Output the [x, y] coordinate of the center of the cell containing the given text.  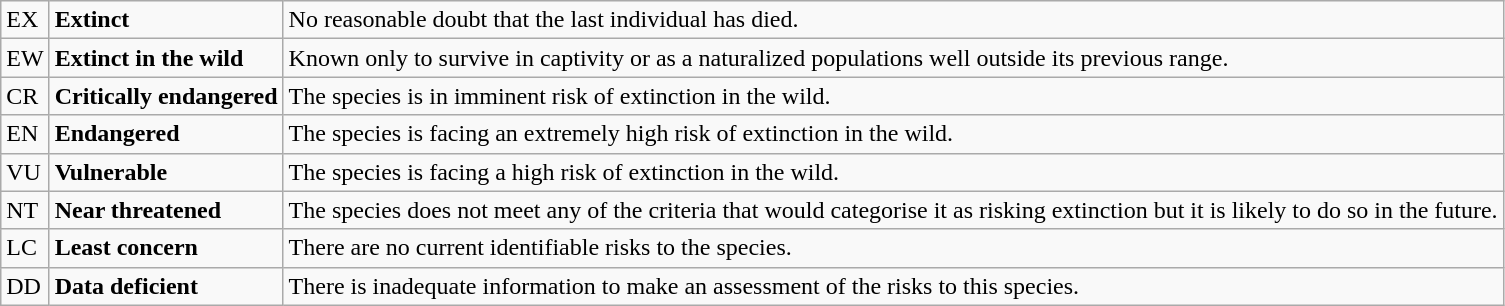
Least concern [166, 248]
Known only to survive in captivity or as a naturalized populations well outside its previous range. [893, 58]
The species is facing a high risk of extinction in the wild. [893, 172]
Data deficient [166, 286]
EX [25, 20]
Extinct in the wild [166, 58]
VU [25, 172]
CR [25, 96]
There is inadequate information to make an assessment of the risks to this species. [893, 286]
DD [25, 286]
There are no current identifiable risks to the species. [893, 248]
Endangered [166, 134]
EN [25, 134]
The species does not meet any of the criteria that would categorise it as risking extinction but it is likely to do so in the future. [893, 210]
Extinct [166, 20]
Critically endangered [166, 96]
Near threatened [166, 210]
No reasonable doubt that the last individual has died. [893, 20]
Vulnerable [166, 172]
EW [25, 58]
The species is in imminent risk of extinction in the wild. [893, 96]
NT [25, 210]
LC [25, 248]
The species is facing an extremely high risk of extinction in the wild. [893, 134]
